Determine the (x, y) coordinate at the center of the cell enclosing the given text.  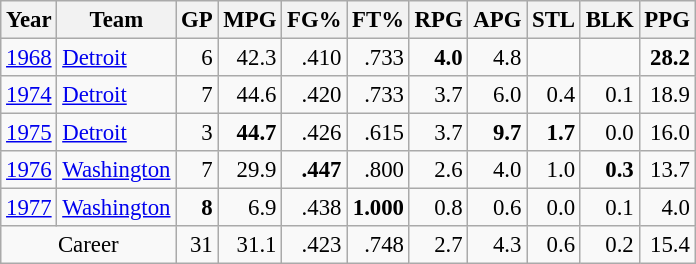
31.1 (250, 245)
.447 (314, 170)
28.2 (667, 58)
FT% (378, 20)
FG% (314, 20)
18.9 (667, 95)
PPG (667, 20)
1.000 (378, 208)
16.0 (667, 133)
GP (197, 20)
.615 (378, 133)
Year (29, 20)
.800 (378, 170)
6.9 (250, 208)
.420 (314, 95)
6 (197, 58)
.438 (314, 208)
1968 (29, 58)
4.3 (498, 245)
APG (498, 20)
2.6 (438, 170)
42.3 (250, 58)
.748 (378, 245)
44.6 (250, 95)
2.7 (438, 245)
MPG (250, 20)
31 (197, 245)
1975 (29, 133)
0.8 (438, 208)
44.7 (250, 133)
6.0 (498, 95)
1974 (29, 95)
13.7 (667, 170)
RPG (438, 20)
BLK (610, 20)
0.4 (554, 95)
1977 (29, 208)
3 (197, 133)
.410 (314, 58)
1.7 (554, 133)
.423 (314, 245)
Team (116, 20)
.426 (314, 133)
1.0 (554, 170)
15.4 (667, 245)
8 (197, 208)
0.2 (610, 245)
4.8 (498, 58)
0.3 (610, 170)
STL (554, 20)
Career (88, 245)
29.9 (250, 170)
9.7 (498, 133)
1976 (29, 170)
